Find where the given text appears and provide that cell's center as [x, y] coordinate. 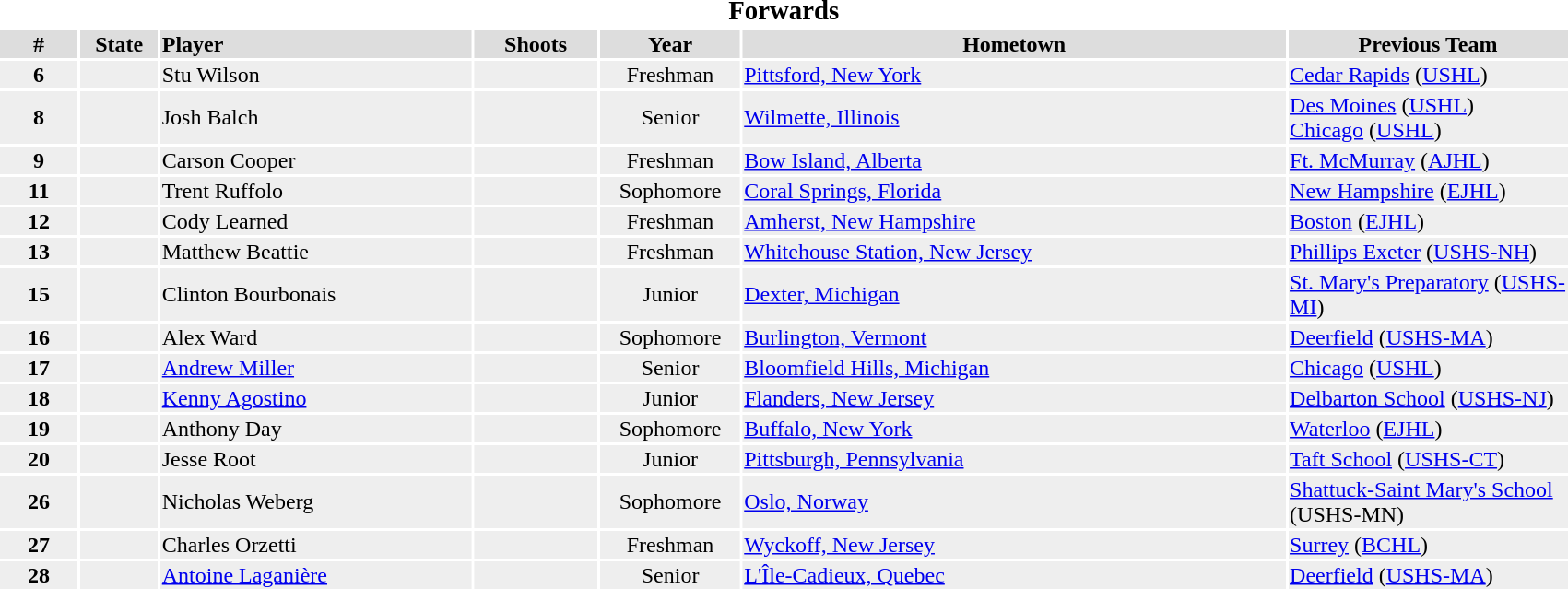
Chicago (USHL) [1429, 368]
Wilmette, Illinois [1014, 118]
9 [39, 160]
Josh Balch [315, 118]
Shoots [536, 44]
Anthony Day [315, 429]
Waterloo (EJHL) [1429, 429]
26 [39, 501]
12 [39, 221]
Delbarton School (USHS-NJ) [1429, 398]
Hometown [1014, 44]
11 [39, 191]
# [39, 44]
28 [39, 575]
L'Île-Cadieux, Quebec [1014, 575]
Surrey (BCHL) [1429, 545]
Jesse Root [315, 459]
Coral Springs, Florida [1014, 191]
Shattuck-Saint Mary's School (USHS-MN) [1429, 501]
Kenny Agostino [315, 398]
Buffalo, New York [1014, 429]
15 [39, 295]
Bloomfield Hills, Michigan [1014, 368]
Previous Team [1429, 44]
Nicholas Weberg [315, 501]
State [119, 44]
16 [39, 337]
Taft School (USHS-CT) [1429, 459]
8 [39, 118]
18 [39, 398]
Burlington, Vermont [1014, 337]
Phillips Exeter (USHS-NH) [1429, 252]
Trent Ruffolo [315, 191]
27 [39, 545]
Alex Ward [315, 337]
Clinton Bourbonais [315, 295]
Oslo, Norway [1014, 501]
Year [669, 44]
Stu Wilson [315, 75]
Whitehouse Station, New Jersey [1014, 252]
20 [39, 459]
Bow Island, Alberta [1014, 160]
Boston (EJHL) [1429, 221]
13 [39, 252]
New Hampshire (EJHL) [1429, 191]
Dexter, Michigan [1014, 295]
17 [39, 368]
Antoine Laganière [315, 575]
19 [39, 429]
St. Mary's Preparatory (USHS-MI) [1429, 295]
Andrew Miller [315, 368]
Charles Orzetti [315, 545]
Ft. McMurray (AJHL) [1429, 160]
Cody Learned [315, 221]
Des Moines (USHL)Chicago (USHL) [1429, 118]
Pittsford, New York [1014, 75]
Wyckoff, New Jersey [1014, 545]
Flanders, New Jersey [1014, 398]
Cedar Rapids (USHL) [1429, 75]
Carson Cooper [315, 160]
Player [315, 44]
Amherst, New Hampshire [1014, 221]
6 [39, 75]
Matthew Beattie [315, 252]
Pittsburgh, Pennsylvania [1014, 459]
